Return the (X, Y) coordinate for the center point of the cell that contains the specified text.  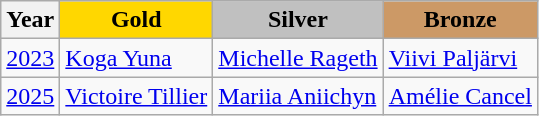
2025 (30, 96)
Michelle Rageth (298, 58)
Viivi Paljärvi (460, 58)
Koga Yuna (136, 58)
Bronze (460, 20)
Victoire Tillier (136, 96)
2023 (30, 58)
Amélie Cancel (460, 96)
Year (30, 20)
Silver (298, 20)
Mariia Aniichyn (298, 96)
Gold (136, 20)
